From the cell containing the given text, extract its center point as [x, y] coordinate. 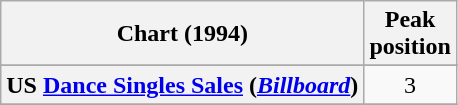
Peakposition [410, 34]
Chart (1994) [182, 34]
3 [410, 85]
US Dance Singles Sales (Billboard) [182, 85]
